Return (x, y) of the center of cell containing provided text 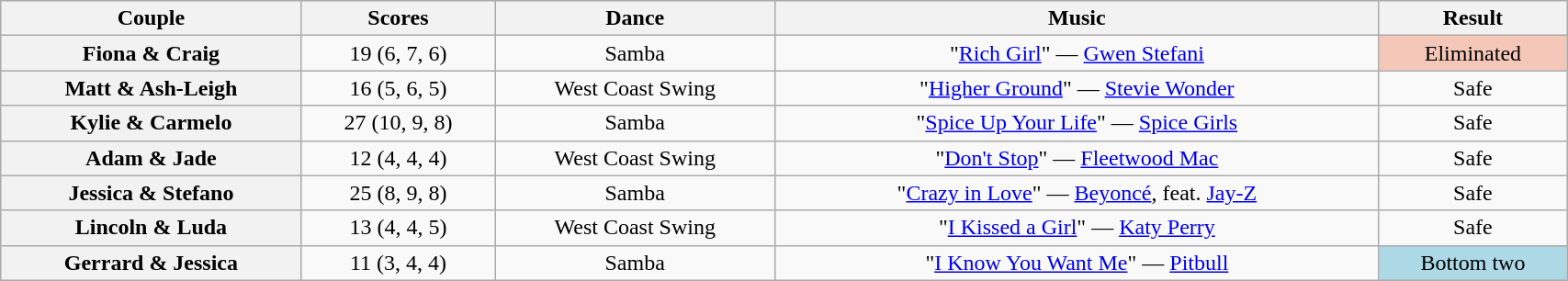
Scores (399, 18)
Bottom two (1472, 263)
Dance (636, 18)
Music (1077, 18)
Jessica & Stefano (151, 193)
25 (8, 9, 8) (399, 193)
Lincoln & Luda (151, 228)
Adam & Jade (151, 158)
27 (10, 9, 8) (399, 123)
16 (5, 6, 5) (399, 88)
11 (3, 4, 4) (399, 263)
"I Know You Want Me" — Pitbull (1077, 263)
"Higher Ground" — Stevie Wonder (1077, 88)
Eliminated (1472, 53)
Fiona & Craig (151, 53)
Kylie & Carmelo (151, 123)
"Don't Stop" — Fleetwood Mac (1077, 158)
19 (6, 7, 6) (399, 53)
"I Kissed a Girl" — Katy Perry (1077, 228)
Matt & Ash-Leigh (151, 88)
12 (4, 4, 4) (399, 158)
"Rich Girl" — Gwen Stefani (1077, 53)
Gerrard & Jessica (151, 263)
Result (1472, 18)
13 (4, 4, 5) (399, 228)
"Spice Up Your Life" — Spice Girls (1077, 123)
Couple (151, 18)
"Crazy in Love" — Beyoncé, feat. Jay-Z (1077, 193)
